Extract the [x, y] coordinate from the center of the cell holding the provided text.  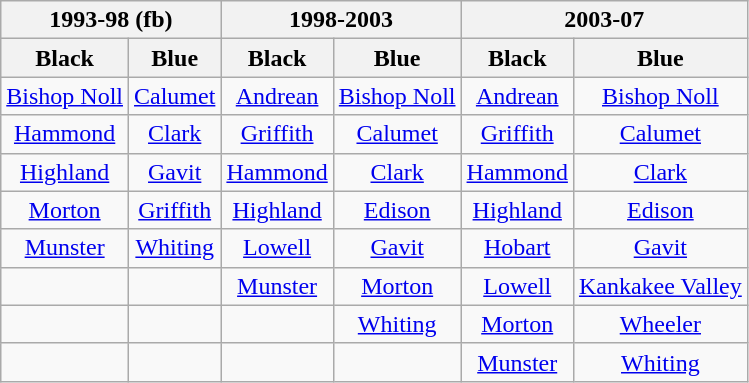
Wheeler [660, 324]
Kankakee Valley [660, 286]
Hobart [517, 248]
2003-07 [604, 20]
1998-2003 [341, 20]
1993-98 (fb) [111, 20]
